Search for the cell housing the specified text and yield its (X, Y) center coordinate. 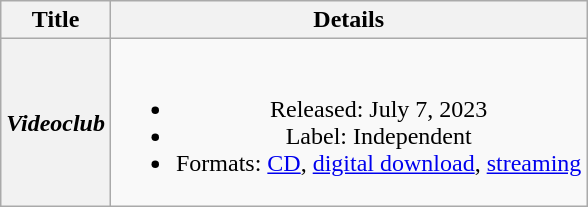
Title (56, 20)
Videoclub (56, 122)
Details (348, 20)
Released: July 7, 2023Label: IndependentFormats: CD, digital download, streaming (348, 122)
